Scan for the cell matching the given text and deliver its (X, Y) coordinate at center. 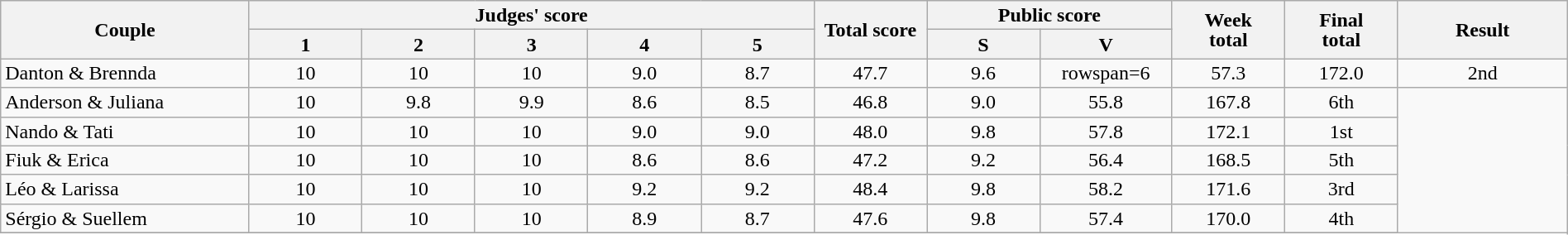
3 (531, 45)
171.6 (1229, 189)
170.0 (1229, 218)
Nando & Tati (125, 131)
Anderson & Juliana (125, 103)
168.5 (1229, 161)
172.1 (1229, 131)
9.9 (531, 103)
57.4 (1106, 218)
Result (1482, 30)
47.2 (870, 161)
48.0 (870, 131)
1 (306, 45)
Fiuk & Erica (125, 161)
172.0 (1341, 73)
47.7 (870, 73)
5th (1341, 161)
1st (1341, 131)
4th (1341, 218)
167.8 (1229, 103)
V (1106, 45)
Léo & Larissa (125, 189)
Judges' score (531, 15)
Danton & Brennda (125, 73)
Sérgio & Suellem (125, 218)
2 (418, 45)
57.3 (1229, 73)
55.8 (1106, 103)
56.4 (1106, 161)
2nd (1482, 73)
9.6 (984, 73)
57.8 (1106, 131)
Finaltotal (1341, 30)
46.8 (870, 103)
3rd (1341, 189)
Total score (870, 30)
8.9 (645, 218)
48.4 (870, 189)
rowspan=6 (1106, 73)
Weektotal (1229, 30)
Public score (1049, 15)
58.2 (1106, 189)
S (984, 45)
4 (645, 45)
47.6 (870, 218)
6th (1341, 103)
8.5 (758, 103)
Couple (125, 30)
5 (758, 45)
